Detect which cell encompasses the target text, then output its [X, Y] center coordinate. 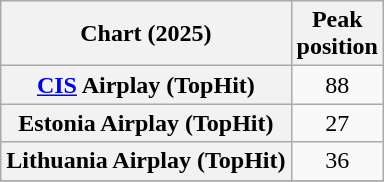
36 [337, 161]
Estonia Airplay (TopHit) [146, 123]
88 [337, 85]
Peakposition [337, 34]
CIS Airplay (TopHit) [146, 85]
Lithuania Airplay (TopHit) [146, 161]
Chart (2025) [146, 34]
27 [337, 123]
